Locate the cell with the specified text and output its (x, y) center coordinate. 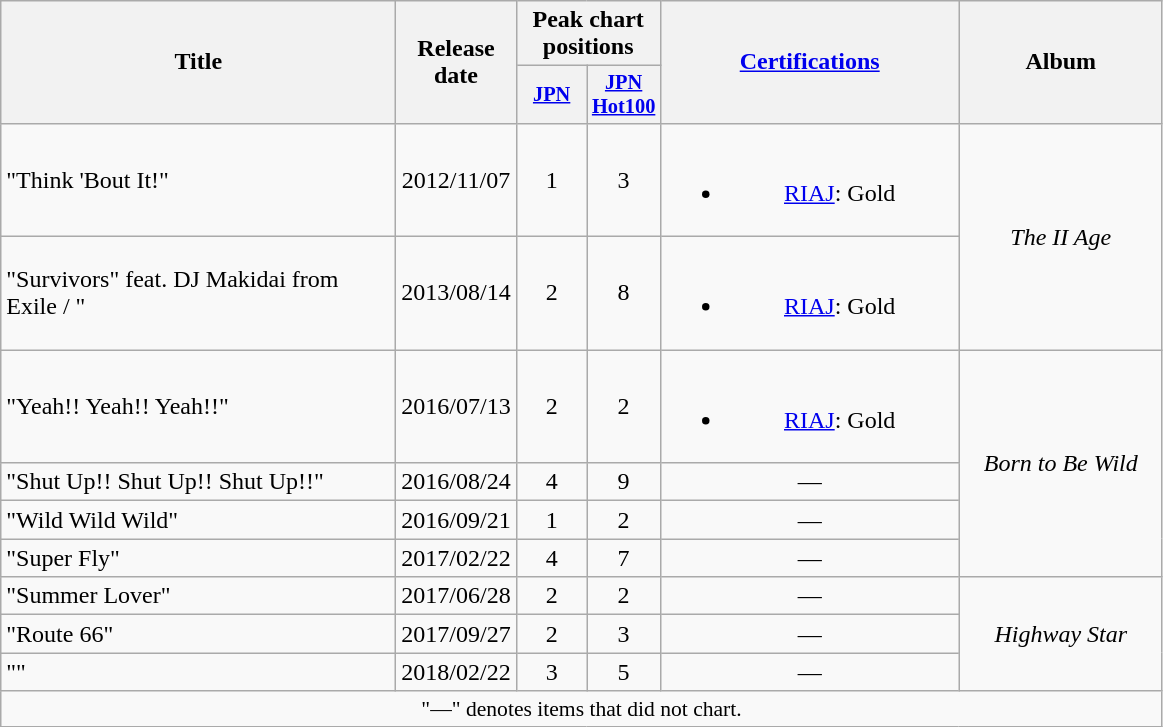
"Wild Wild Wild" (198, 520)
"Survivors" feat. DJ Makidai from Exile / " (198, 294)
JPNHot100 (624, 95)
"Super Fly" (198, 558)
2017/06/28 (456, 596)
2016/08/24 (456, 482)
"—" denotes items that did not chart. (582, 709)
2016/09/21 (456, 520)
The II Age (1060, 236)
Album (1060, 62)
Peak chart positions (588, 34)
Born to Be Wild (1060, 464)
2017/02/22 (456, 558)
"Think 'Bout It!" (198, 180)
"Shut Up!! Shut Up!! Shut Up!!" (198, 482)
Title (198, 62)
"Summer Lover" (198, 596)
"" (198, 672)
2017/09/27 (456, 634)
9 (624, 482)
5 (624, 672)
2012/11/07 (456, 180)
2018/02/22 (456, 672)
2013/08/14 (456, 294)
7 (624, 558)
Release date (456, 62)
2016/07/13 (456, 406)
Highway Star (1060, 634)
"Route 66" (198, 634)
JPN (552, 95)
Certifications (810, 62)
"Yeah!! Yeah!! Yeah!!" (198, 406)
8 (624, 294)
